Extract the [x, y] coordinate from the center of the cell holding the provided text.  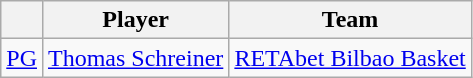
Team [350, 20]
PG [22, 58]
Player [135, 20]
Thomas Schreiner [135, 58]
RETAbet Bilbao Basket [350, 58]
